Determine the [x, y] coordinate at the center of the cell enclosing the given text.  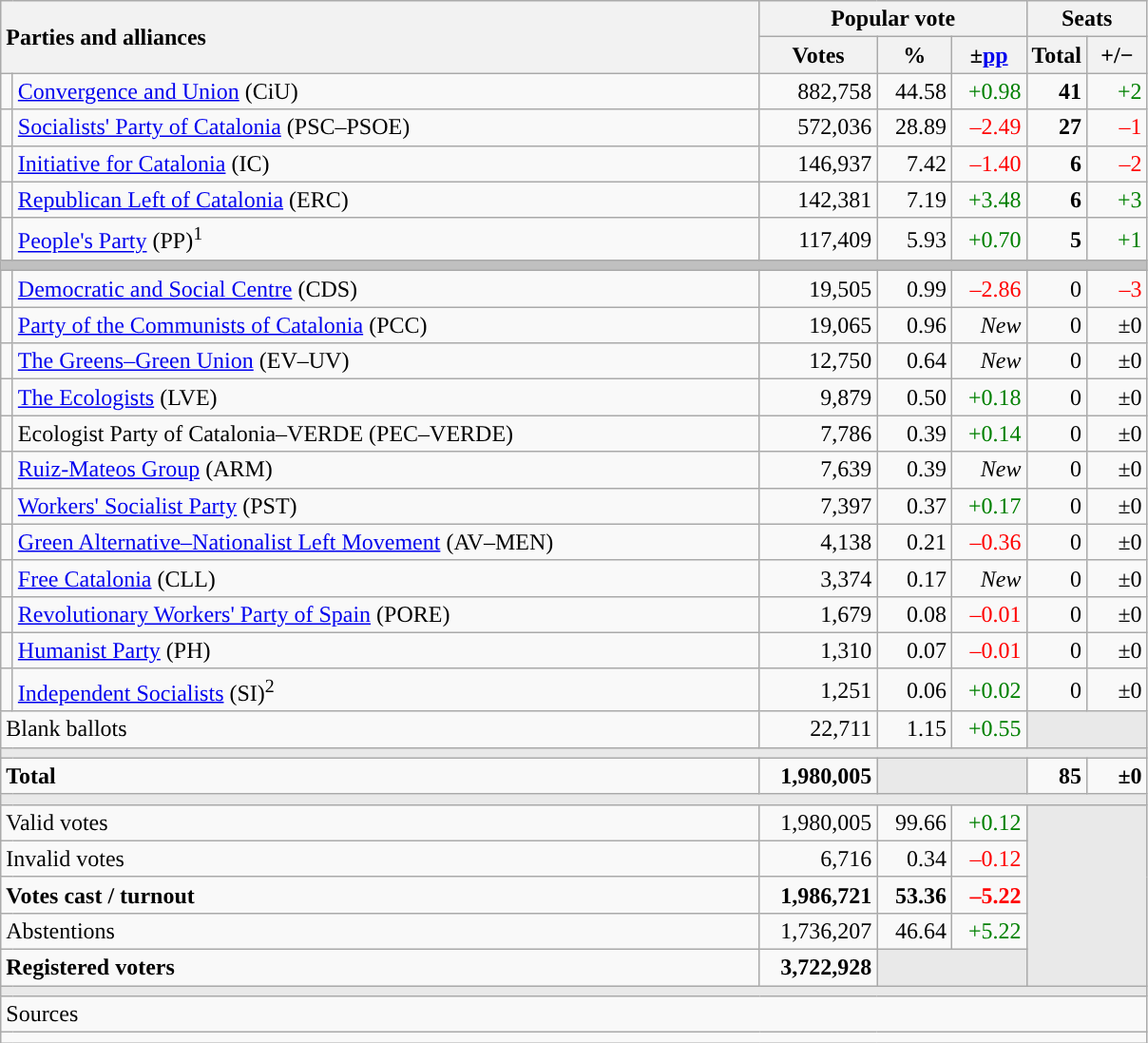
5.93 [914, 240]
Ecologist Party of Catalonia–VERDE (PEC–VERDE) [386, 434]
–2.86 [988, 289]
People's Party (PP)1 [386, 240]
–0.36 [988, 542]
+/− [1118, 55]
Invalid votes [380, 859]
19,065 [818, 325]
0.06 [914, 690]
44.58 [914, 91]
+1 [1118, 240]
9,879 [818, 397]
% [914, 55]
Valid votes [380, 822]
117,409 [818, 240]
3,374 [818, 578]
Free Catalonia (CLL) [386, 578]
+2 [1118, 91]
22,711 [818, 729]
1,251 [818, 690]
+3 [1118, 200]
1,310 [818, 650]
0.08 [914, 614]
Green Alternative–Nationalist Left Movement (AV–MEN) [386, 542]
1,986,721 [818, 895]
The Greens–Green Union (EV–UV) [386, 361]
Abstentions [380, 931]
Seats [1087, 19]
Sources [574, 1014]
–2.49 [988, 127]
572,036 [818, 127]
Independent Socialists (SI)2 [386, 690]
±pp [988, 55]
–1.40 [988, 164]
41 [1057, 91]
Initiative for Catalonia (IC) [386, 164]
–1 [1118, 127]
0.37 [914, 506]
+0.55 [988, 729]
1.15 [914, 729]
The Ecologists (LVE) [386, 397]
53.36 [914, 895]
1,736,207 [818, 931]
Socialists' Party of Catalonia (PSC–PSOE) [386, 127]
Votes cast / turnout [380, 895]
–5.22 [988, 895]
7,786 [818, 434]
0.99 [914, 289]
+0.02 [988, 690]
+0.70 [988, 240]
Votes [818, 55]
1,679 [818, 614]
882,758 [818, 91]
Republican Left of Catalonia (ERC) [386, 200]
0.96 [914, 325]
0.64 [914, 361]
0.34 [914, 859]
+0.17 [988, 506]
Party of the Communists of Catalonia (PCC) [386, 325]
46.64 [914, 931]
–2 [1118, 164]
0.17 [914, 578]
85 [1057, 776]
0.50 [914, 397]
19,505 [818, 289]
–3 [1118, 289]
0.07 [914, 650]
+5.22 [988, 931]
+0.14 [988, 434]
146,937 [818, 164]
Blank ballots [380, 729]
–0.12 [988, 859]
12,750 [818, 361]
0.21 [914, 542]
3,722,928 [818, 967]
Convergence and Union (CiU) [386, 91]
+0.12 [988, 822]
7,397 [818, 506]
Humanist Party (PH) [386, 650]
6,716 [818, 859]
+0.18 [988, 397]
Popular vote [893, 19]
7,639 [818, 470]
142,381 [818, 200]
Registered voters [380, 967]
Parties and alliances [380, 37]
4,138 [818, 542]
28.89 [914, 127]
27 [1057, 127]
Ruiz-Mateos Group (ARM) [386, 470]
5 [1057, 240]
Workers' Socialist Party (PST) [386, 506]
+3.48 [988, 200]
Revolutionary Workers' Party of Spain (PORE) [386, 614]
+0.98 [988, 91]
Democratic and Social Centre (CDS) [386, 289]
7.19 [914, 200]
99.66 [914, 822]
7.42 [914, 164]
